Output the (x, y) coordinate of the center of the cell containing the given text.  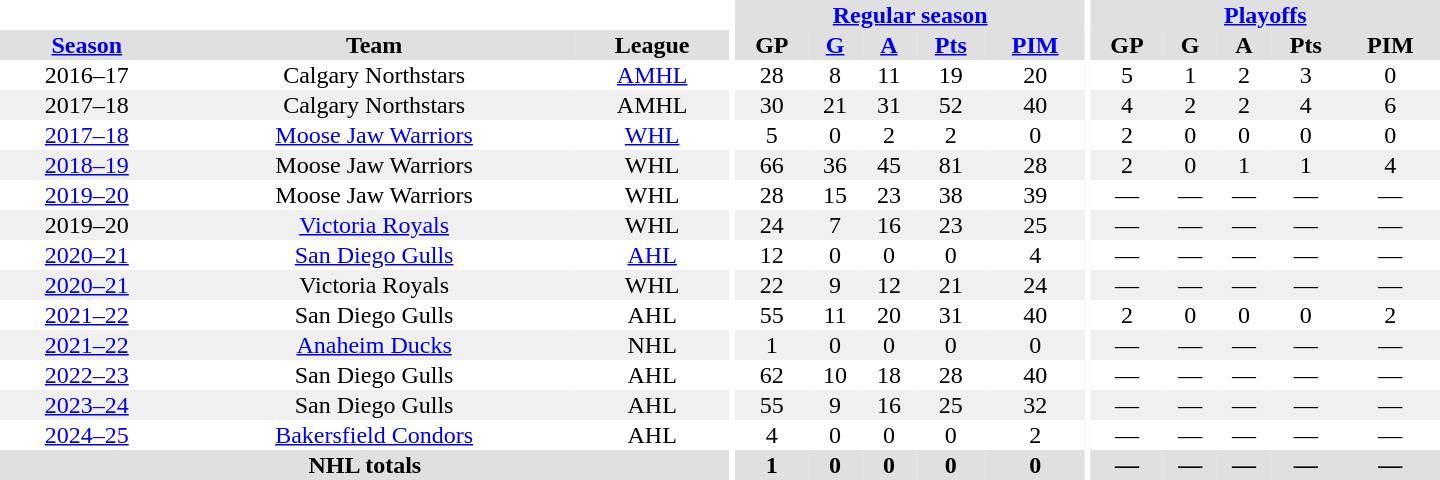
39 (1036, 195)
2018–19 (87, 165)
36 (835, 165)
10 (835, 375)
Anaheim Ducks (374, 345)
52 (951, 105)
3 (1306, 75)
22 (772, 285)
7 (835, 225)
2023–24 (87, 405)
81 (951, 165)
32 (1036, 405)
2024–25 (87, 435)
18 (889, 375)
62 (772, 375)
NHL totals (365, 465)
6 (1390, 105)
8 (835, 75)
Regular season (910, 15)
2022–23 (87, 375)
30 (772, 105)
19 (951, 75)
Season (87, 45)
45 (889, 165)
Team (374, 45)
66 (772, 165)
NHL (652, 345)
2016–17 (87, 75)
Bakersfield Condors (374, 435)
Playoffs (1266, 15)
38 (951, 195)
League (652, 45)
15 (835, 195)
